Search for the cell housing the specified text and yield its [X, Y] center coordinate. 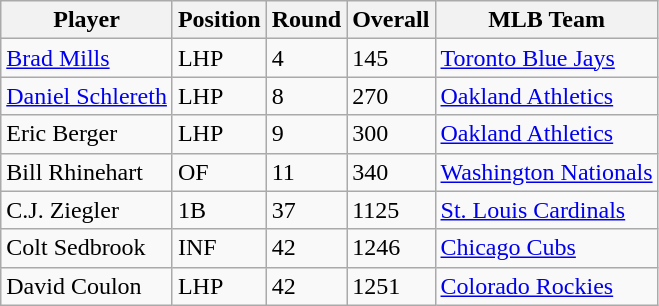
145 [391, 58]
David Coulon [87, 286]
1251 [391, 286]
Daniel Schlereth [87, 96]
Position [219, 20]
37 [306, 210]
Colt Sedbrook [87, 248]
C.J. Ziegler [87, 210]
OF [219, 172]
270 [391, 96]
4 [306, 58]
340 [391, 172]
Player [87, 20]
Washington Nationals [546, 172]
Bill Rhinehart [87, 172]
Round [306, 20]
Eric Berger [87, 134]
1B [219, 210]
1125 [391, 210]
Toronto Blue Jays [546, 58]
St. Louis Cardinals [546, 210]
11 [306, 172]
INF [219, 248]
300 [391, 134]
MLB Team [546, 20]
9 [306, 134]
Colorado Rockies [546, 286]
1246 [391, 248]
8 [306, 96]
Overall [391, 20]
Brad Mills [87, 58]
Chicago Cubs [546, 248]
